Locate the cell with the specified text and output its (x, y) center coordinate. 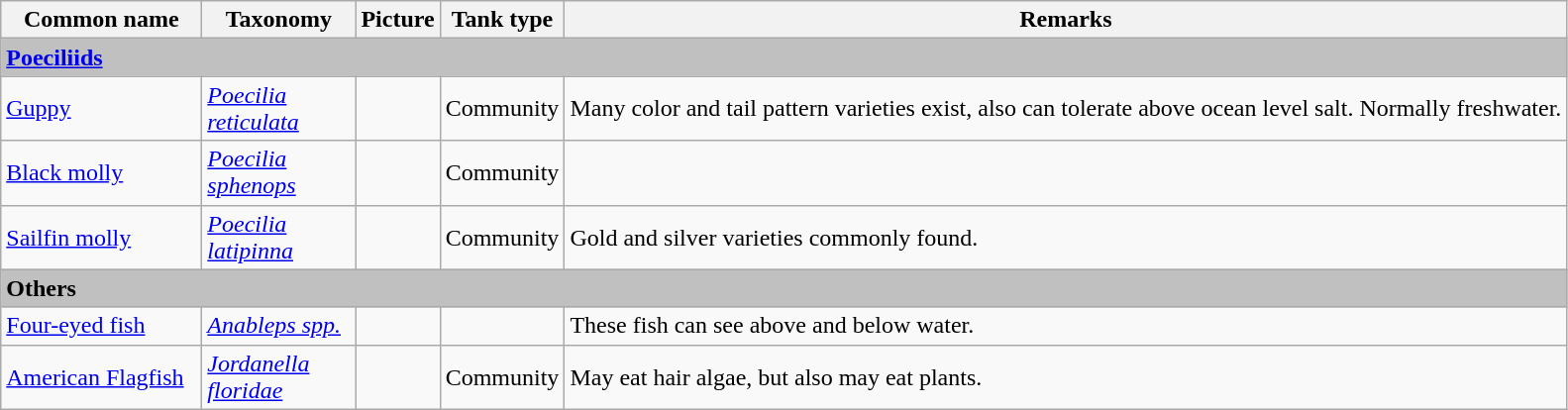
These fish can see above and below water. (1066, 326)
Tank type (502, 20)
Anableps spp. (279, 326)
Many color and tail pattern varieties exist, also can tolerate above ocean level salt. Normally freshwater. (1066, 109)
Poeciliids (784, 57)
Picture (398, 20)
Taxonomy (279, 20)
Others (784, 288)
Jordanella floridae (279, 376)
Four-eyed fish (101, 326)
Black molly (101, 172)
Guppy (101, 109)
American Flagfish (101, 376)
Poecilia latipinna (279, 238)
Gold and silver varieties commonly found. (1066, 238)
May eat hair algae, but also may eat plants. (1066, 376)
Remarks (1066, 20)
Common name (101, 20)
Poecilia reticulata (279, 109)
Poecilia sphenops (279, 172)
Sailfin molly (101, 238)
